Return the [x, y] coordinate for the center point of the cell that contains the specified text.  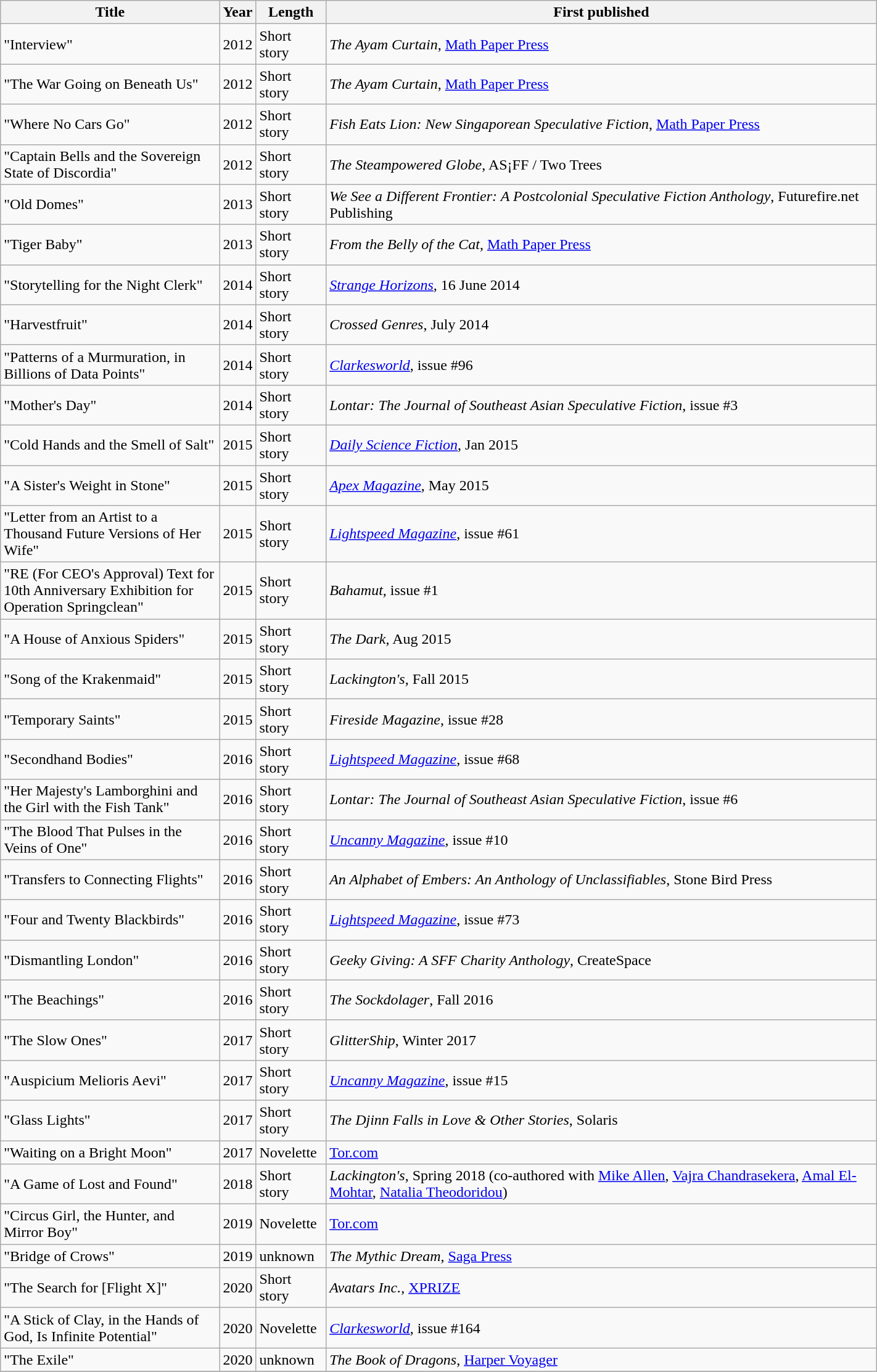
Lontar: The Journal of Southeast Asian Speculative Fiction, issue #6 [602, 799]
"Auspicium Melioris Aevi" [110, 1080]
"Letter from an Artist to a Thousand Future Versions of Her Wife" [110, 534]
The Mythic Dream, Saga Press [602, 1256]
"Song of the Krakenmaid" [110, 680]
"Interview" [110, 44]
Apex Magazine, May 2015 [602, 485]
"A Sister's Weight in Stone" [110, 485]
"The Exile" [110, 1360]
"Dismantling London" [110, 959]
"Four and Twenty Blackbirds" [110, 920]
"A Stick of Clay, in the Hands of God, Is Infinite Potential" [110, 1328]
Lightspeed Magazine, issue #61 [602, 534]
"Harvestfruit" [110, 324]
"Glass Lights" [110, 1120]
Avatars Inc., XPRIZE [602, 1288]
"Circus Girl, the Hunter, and Mirror Boy" [110, 1225]
"The Blood That Pulses in the Veins of One" [110, 840]
"Old Domes" [110, 205]
We See a Different Frontier: A Postcolonial Speculative Fiction Anthology, Futurefire.net Publishing [602, 205]
Bahamut, issue #1 [602, 591]
The Djinn Falls in Love & Other Stories, Solaris [602, 1120]
Clarkesworld, issue #164 [602, 1328]
Fish Eats Lion: New Singaporean Speculative Fiction, Math Paper Press [602, 125]
"RE (For CEO's Approval) Text for 10th Anniversary Exhibition for Operation Springclean" [110, 591]
Daily Science Fiction, Jan 2015 [602, 445]
2018 [238, 1184]
"Cold Hands and the Smell of Salt" [110, 445]
Lackington's, Fall 2015 [602, 680]
Uncanny Magazine, issue #10 [602, 840]
Lackington's, Spring 2018 (co-authored with Mike Allen, Vajra Chandrasekera, Amal El-Mohtar, Natalia Theodoridou) [602, 1184]
The Dark, Aug 2015 [602, 639]
GlitterShip, Winter 2017 [602, 1040]
Strange Horizons, 16 June 2014 [602, 285]
Length [291, 12]
"Where No Cars Go" [110, 125]
Year [238, 12]
"Bridge of Crows" [110, 1256]
The Book of Dragons, Harper Voyager [602, 1360]
"The Slow Ones" [110, 1040]
Geeky Giving: A SFF Charity Anthology, CreateSpace [602, 959]
"The Search for [Flight X]" [110, 1288]
"Tiger Baby" [110, 244]
"The Beachings" [110, 1000]
"A Game of Lost and Found" [110, 1184]
"Captain Bells and the Sovereign State of Discordia" [110, 164]
Title [110, 12]
"The War Going on Beneath Us" [110, 84]
Crossed Genres, July 2014 [602, 324]
"Waiting on a Bright Moon" [110, 1152]
"Secondhand Bodies" [110, 760]
"Patterns of a Murmuration, in Billions of Data Points" [110, 365]
"Transfers to Connecting Flights" [110, 879]
Lightspeed Magazine, issue #68 [602, 760]
"Temporary Saints" [110, 719]
Uncanny Magazine, issue #15 [602, 1080]
Fireside Magazine, issue #28 [602, 719]
"A House of Anxious Spiders" [110, 639]
Lightspeed Magazine, issue #73 [602, 920]
First published [602, 12]
The Sockdolager, Fall 2016 [602, 1000]
"Storytelling for the Night Clerk" [110, 285]
"Her Majesty's Lamborghini and the Girl with the Fish Tank" [110, 799]
The Steampowered Globe, AS¡FF / Two Trees [602, 164]
Clarkesworld, issue #96 [602, 365]
From the Belly of the Cat, Math Paper Press [602, 244]
"Mother's Day" [110, 405]
Lontar: The Journal of Southeast Asian Speculative Fiction, issue #3 [602, 405]
An Alphabet of Embers: An Anthology of Unclassifiables, Stone Bird Press [602, 879]
